Return the (x, y) coordinate for the center point of the cell that contains the specified text.  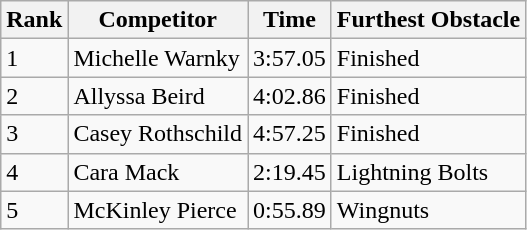
Furthest Obstacle (428, 20)
Competitor (158, 20)
4 (34, 172)
0:55.89 (290, 210)
Lightning Bolts (428, 172)
4:57.25 (290, 134)
Time (290, 20)
McKinley Pierce (158, 210)
Cara Mack (158, 172)
2 (34, 96)
2:19.45 (290, 172)
3 (34, 134)
1 (34, 58)
Casey Rothschild (158, 134)
5 (34, 210)
3:57.05 (290, 58)
4:02.86 (290, 96)
Rank (34, 20)
Allyssa Beird (158, 96)
Michelle Warnky (158, 58)
Wingnuts (428, 210)
